Determine the [x, y] coordinate at the center of the cell enclosing the given text.  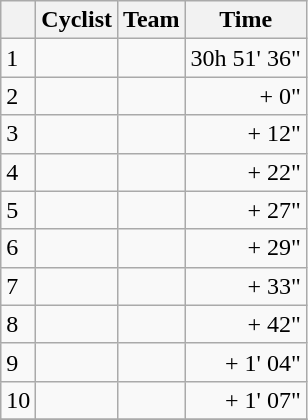
+ 42" [246, 324]
9 [18, 362]
Cyclist [77, 20]
5 [18, 210]
+ 0" [246, 96]
Team [152, 20]
+ 33" [246, 286]
+ 1' 07" [246, 400]
30h 51' 36" [246, 58]
+ 1' 04" [246, 362]
6 [18, 248]
+ 12" [246, 134]
4 [18, 172]
+ 29" [246, 248]
8 [18, 324]
10 [18, 400]
Time [246, 20]
+ 22" [246, 172]
7 [18, 286]
3 [18, 134]
2 [18, 96]
1 [18, 58]
+ 27" [246, 210]
